Capture the cell that displays the provided text and extract its [x, y] central coordinate. 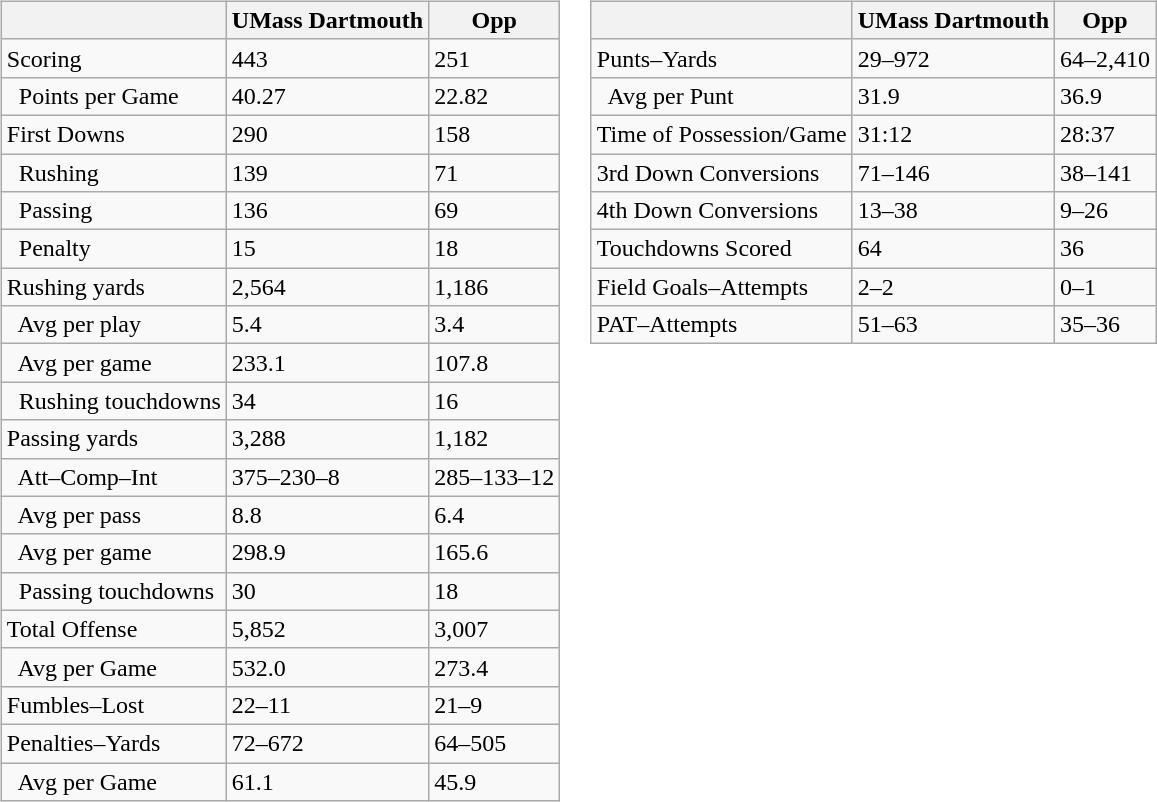
72–672 [327, 743]
First Downs [114, 134]
3rd Down Conversions [722, 173]
107.8 [494, 363]
Touchdowns Scored [722, 249]
5,852 [327, 629]
Points per Game [114, 96]
PAT–Attempts [722, 325]
30 [327, 591]
45.9 [494, 781]
64–505 [494, 743]
Penalties–Yards [114, 743]
64 [953, 249]
Time of Possession/Game [722, 134]
21–9 [494, 705]
290 [327, 134]
Scoring [114, 58]
251 [494, 58]
61.1 [327, 781]
Fumbles–Lost [114, 705]
Avg per play [114, 325]
Total Offense [114, 629]
Passing yards [114, 439]
3,007 [494, 629]
22.82 [494, 96]
Field Goals–Attempts [722, 287]
158 [494, 134]
34 [327, 401]
Rushing [114, 173]
Att–Comp–Int [114, 477]
38–141 [1106, 173]
Penalty [114, 249]
71 [494, 173]
16 [494, 401]
Rushing touchdowns [114, 401]
5.4 [327, 325]
165.6 [494, 553]
2–2 [953, 287]
28:37 [1106, 134]
0–1 [1106, 287]
36 [1106, 249]
1,186 [494, 287]
3,288 [327, 439]
15 [327, 249]
136 [327, 211]
29–972 [953, 58]
35–36 [1106, 325]
31.9 [953, 96]
4th Down Conversions [722, 211]
139 [327, 173]
Passing touchdowns [114, 591]
Rushing yards [114, 287]
31:12 [953, 134]
273.4 [494, 667]
2,564 [327, 287]
3.4 [494, 325]
Avg per Punt [722, 96]
36.9 [1106, 96]
298.9 [327, 553]
22–11 [327, 705]
Punts–Yards [722, 58]
532.0 [327, 667]
233.1 [327, 363]
69 [494, 211]
40.27 [327, 96]
375–230–8 [327, 477]
443 [327, 58]
64–2,410 [1106, 58]
Avg per pass [114, 515]
13–38 [953, 211]
71–146 [953, 173]
Passing [114, 211]
51–63 [953, 325]
285–133–12 [494, 477]
6.4 [494, 515]
8.8 [327, 515]
9–26 [1106, 211]
1,182 [494, 439]
